Find where the given text appears and provide that cell's center as (x, y) coordinate. 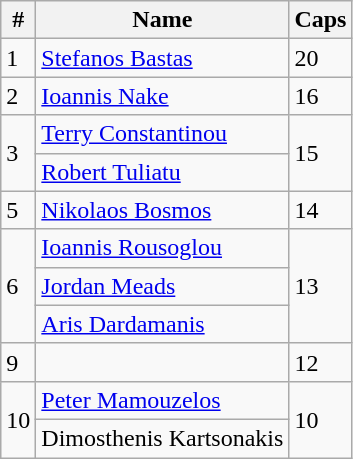
Ioannis Nake (162, 96)
Peter Mamouzelos (162, 400)
5 (18, 210)
# (18, 20)
2 (18, 96)
9 (18, 362)
15 (320, 153)
Aris Dardamanis (162, 324)
14 (320, 210)
Caps (320, 20)
12 (320, 362)
Dimosthenis Kartsonakis (162, 438)
Jordan Meads (162, 286)
Ioannis Rousoglou (162, 248)
Nikolaos Bosmos (162, 210)
20 (320, 58)
16 (320, 96)
6 (18, 286)
Stefanos Bastas (162, 58)
Robert Tuliatu (162, 172)
Name (162, 20)
13 (320, 286)
3 (18, 153)
1 (18, 58)
Terry Constantinou (162, 134)
